Extract the [X, Y] coordinate from the center of the cell holding the provided text.  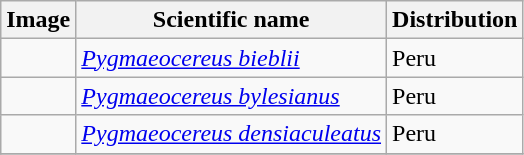
Scientific name [232, 20]
Pygmaeocereus bieblii [232, 58]
Distribution [455, 20]
Image [38, 20]
Pygmaeocereus densiaculeatus [232, 134]
Pygmaeocereus bylesianus [232, 96]
